Search for the cell housing the specified text and yield its [X, Y] center coordinate. 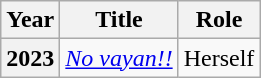
No vayan!! [119, 58]
Herself [219, 58]
Title [119, 20]
Role [219, 20]
Year [30, 20]
2023 [30, 58]
